Pinpoint the cell where the given text exists, returning its (x, y) midpoint coordinate. 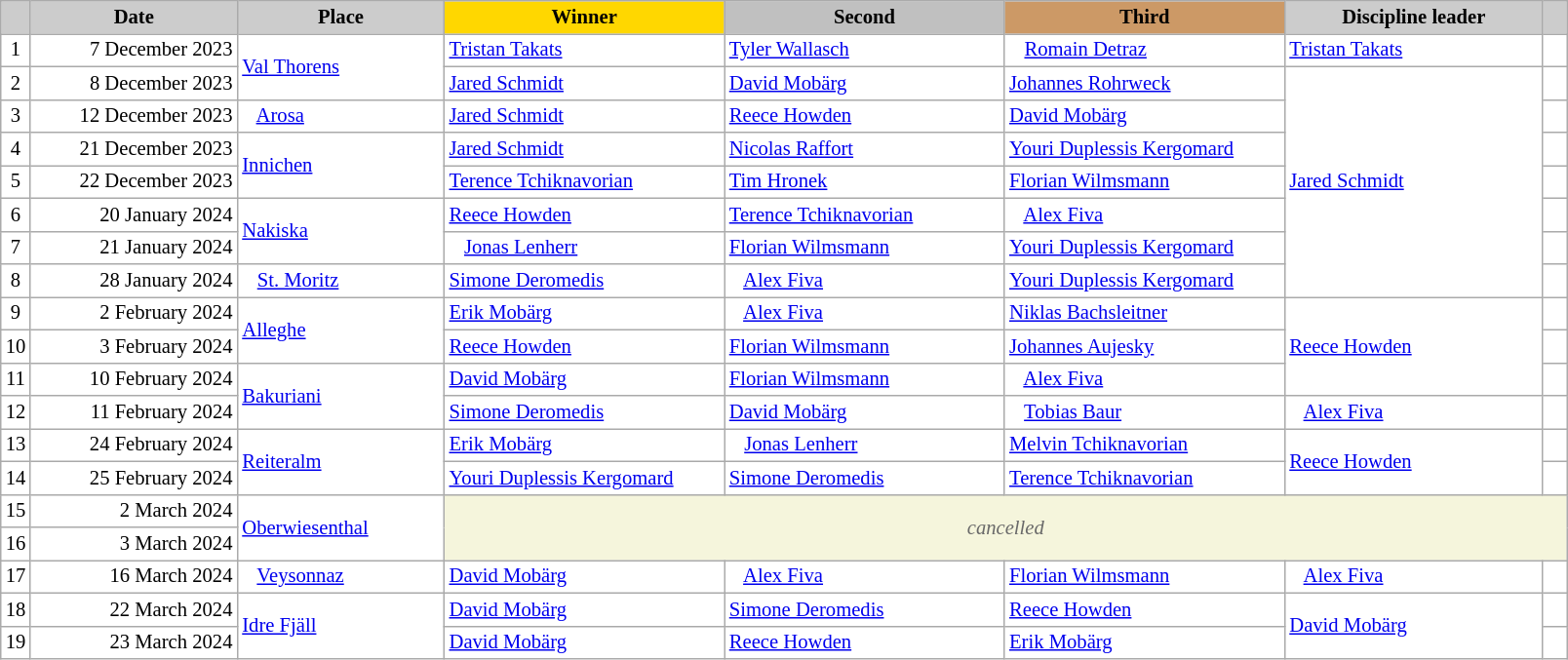
12 (16, 412)
17 (16, 576)
6 (16, 214)
Romain Detraz (1145, 50)
16 March 2024 (134, 576)
Third (1145, 17)
21 January 2024 (134, 248)
28 January 2024 (134, 280)
3 March 2024 (134, 543)
2 (16, 83)
5 (16, 181)
19 (16, 642)
21 December 2023 (134, 149)
1 (16, 50)
Reiteralm (340, 461)
Nakiska (340, 231)
cancelled (1006, 527)
Alleghe (340, 330)
Johannes Aujesky (1145, 346)
3 February 2024 (134, 346)
7 (16, 248)
23 March 2024 (134, 642)
13 (16, 445)
Date (134, 17)
Tyler Wallasch (864, 50)
20 January 2024 (134, 214)
St. Moritz (340, 280)
3 (16, 116)
Second (864, 17)
2 March 2024 (134, 511)
25 February 2024 (134, 478)
Johannes Rohrweck (1145, 83)
Oberwiesenthal (340, 527)
Tim Hronek (864, 181)
8 (16, 280)
22 March 2024 (134, 609)
Place (340, 17)
9 (16, 313)
10 (16, 346)
Melvin Tchiknavorian (1145, 445)
12 December 2023 (134, 116)
11 (16, 379)
16 (16, 543)
14 (16, 478)
Veysonnaz (340, 576)
Discipline leader (1414, 17)
7 December 2023 (134, 50)
Niklas Bachsleitner (1145, 313)
Idre Fjäll (340, 626)
8 December 2023 (134, 83)
10 February 2024 (134, 379)
Winner (585, 17)
4 (16, 149)
24 February 2024 (134, 445)
15 (16, 511)
Arosa (340, 116)
Innichen (340, 166)
Val Thorens (340, 66)
2 February 2024 (134, 313)
Nicolas Raffort (864, 149)
Bakuriani (340, 396)
Tobias Baur (1145, 412)
18 (16, 609)
11 February 2024 (134, 412)
22 December 2023 (134, 181)
